Output the (X, Y) coordinate of the center of the cell containing the given text.  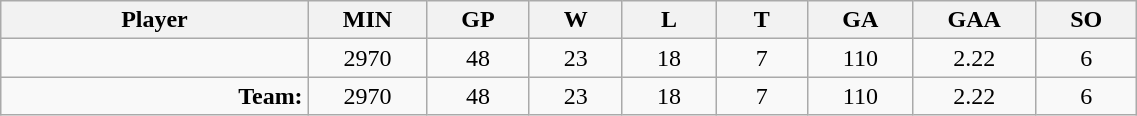
GP (478, 20)
SO (1086, 20)
T (762, 20)
Player (154, 20)
W (576, 20)
MIN (368, 20)
Team: (154, 96)
L (668, 20)
GAA (974, 20)
GA (860, 20)
